Determine the [x, y] coordinate at the center of the cell enclosing the given text.  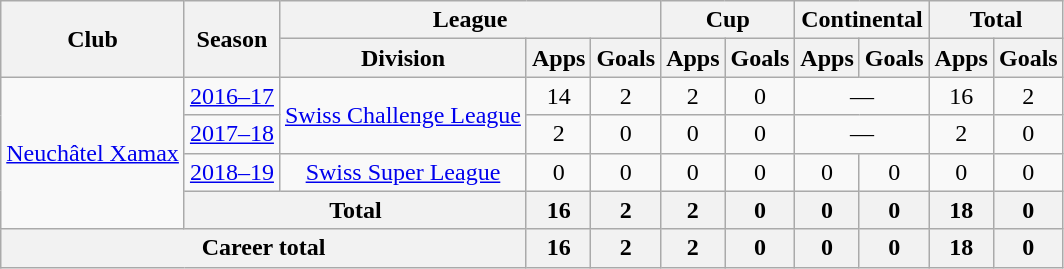
Continental [862, 20]
Cup [728, 20]
League [470, 20]
2017–18 [232, 134]
14 [558, 96]
Swiss Super League [402, 172]
2016–17 [232, 96]
Neuchâtel Xamax [93, 153]
Club [93, 39]
2018–19 [232, 172]
Division [402, 58]
Season [232, 39]
Career total [264, 248]
Swiss Challenge League [402, 115]
